Identify which cell holds the provided text, then report its [x, y] central coordinate. 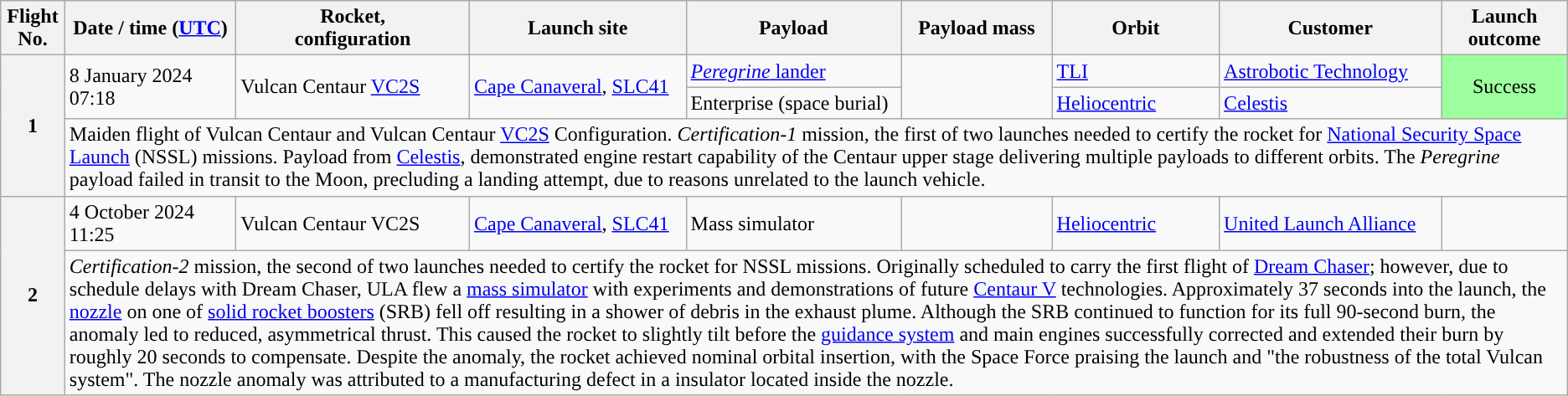
Astrobotic Technology [1330, 71]
Peregrine lander [794, 71]
Rocket,configuration [353, 28]
1 [34, 126]
Flight No. [34, 28]
Mass simulator [794, 223]
Orbit [1136, 28]
Date / time (UTC) [151, 28]
8 January 202407:18 [151, 87]
2 [34, 296]
Success [1504, 87]
Customer [1330, 28]
Enterprise (space burial) [794, 103]
TLI [1136, 71]
4 October 202411:25 [151, 223]
United Launch Alliance [1330, 223]
Launch site [578, 28]
Payload [794, 28]
Launchoutcome [1504, 28]
Payload mass [977, 28]
Celestis [1330, 103]
